Return (x, y) of the center of cell containing provided text 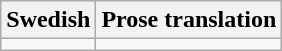
Prose translation (189, 20)
Swedish (48, 20)
